For the text-containing cell, return its midpoint in [X, Y] coordinate format. 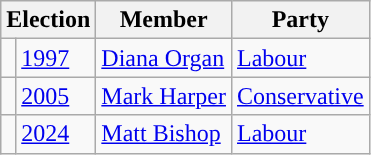
Conservative [300, 96]
1997 [56, 58]
Party [300, 20]
2005 [56, 96]
Mark Harper [164, 96]
Matt Bishop [164, 134]
Member [164, 20]
Election [48, 20]
Diana Organ [164, 58]
2024 [56, 134]
